Identify which cell holds the provided text, then report its (x, y) central coordinate. 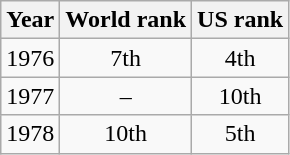
4th (240, 58)
1976 (30, 58)
5th (240, 134)
World rank (126, 20)
US rank (240, 20)
– (126, 96)
1978 (30, 134)
1977 (30, 96)
7th (126, 58)
Year (30, 20)
